Locate the cell with the specified text and output its [X, Y] center coordinate. 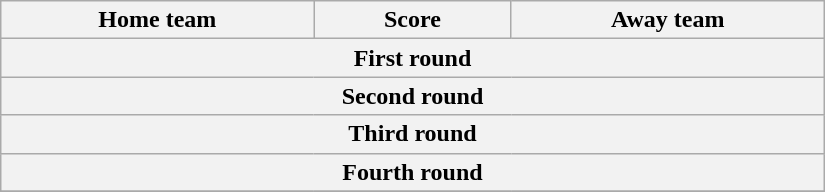
First round [413, 58]
Home team [158, 20]
Fourth round [413, 172]
Away team [668, 20]
Third round [413, 134]
Score [412, 20]
Second round [413, 96]
